Extract the [X, Y] coordinate from the center of the cell holding the provided text.  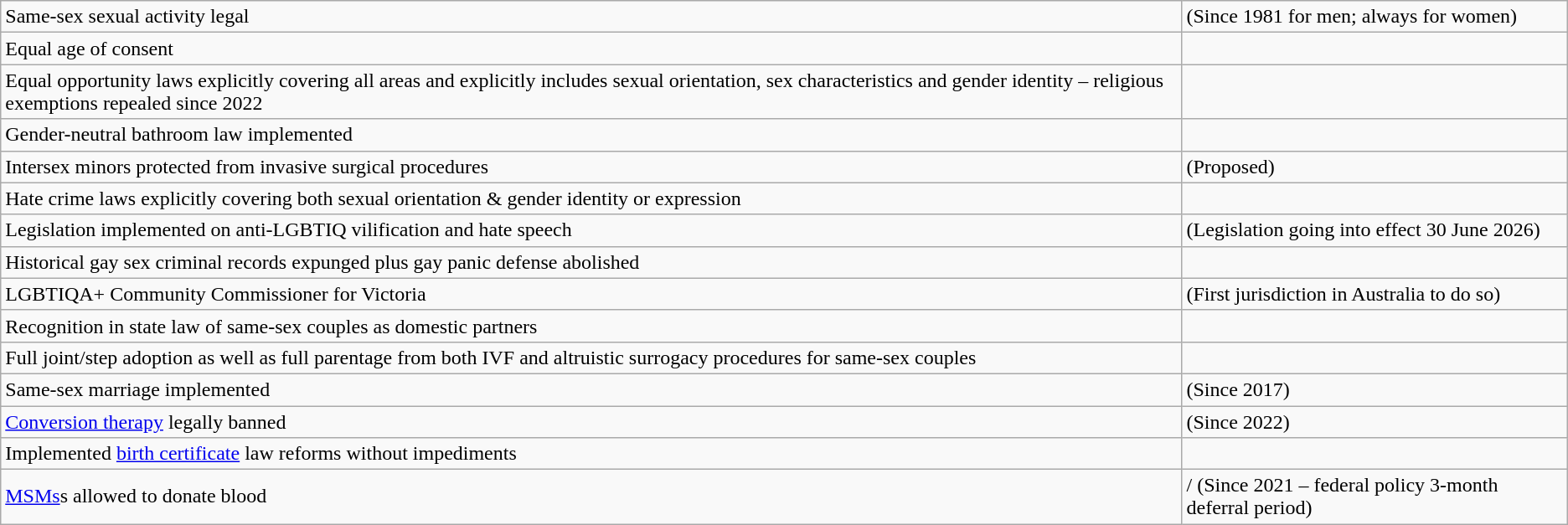
Recognition in state law of same-sex couples as domestic partners [591, 326]
(Legislation going into effect 30 June 2026) [1375, 230]
Gender-neutral bathroom law implemented [591, 135]
(Since 1981 for men; always for women) [1375, 17]
(Proposed) [1375, 167]
(Since 2022) [1375, 421]
Hate crime laws explicitly covering both sexual orientation & gender identity or expression [591, 198]
MSMss allowed to donate blood [591, 497]
Full joint/step adoption as well as full parentage from both IVF and altruistic surrogacy procedures for same-sex couples [591, 358]
Historical gay sex criminal records expunged plus gay panic defense abolished [591, 262]
Same-sex sexual activity legal [591, 17]
Legislation implemented on anti-LGBTIQ vilification and hate speech [591, 230]
Equal age of consent [591, 49]
LGBTIQA+ Community Commissioner for Victoria [591, 294]
(First jurisdiction in Australia to do so) [1375, 294]
/ (Since 2021 – federal policy 3-month deferral period) [1375, 497]
Same-sex marriage implemented [591, 389]
Conversion therapy legally banned [591, 421]
(Since 2017) [1375, 389]
Implemented birth certificate law reforms without impediments [591, 454]
Intersex minors protected from invasive surgical procedures [591, 167]
